Return [X, Y] of the center of cell containing provided text 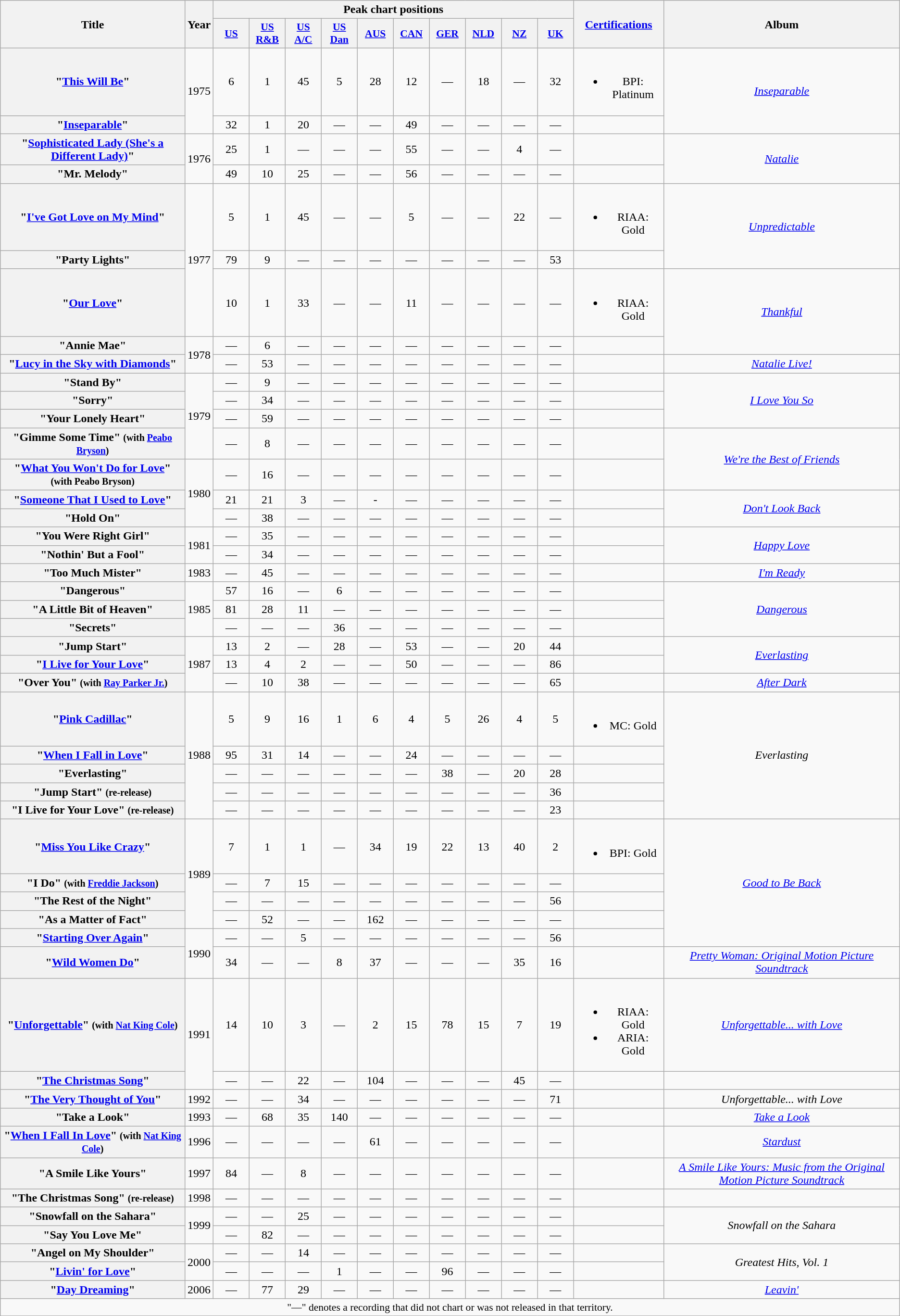
"Over You" (with Ray Parker Jr.) [93, 682]
"What You Won't Do for Love" (with Peabo Bryson) [93, 475]
US [232, 34]
"Wild Women Do" [93, 963]
140 [339, 1117]
81 [232, 609]
RIAA: GoldARIA: Gold [619, 1025]
1976 [199, 159]
Happy Love [782, 545]
"As a Matter of Fact" [93, 919]
"This Will Be" [93, 82]
Unpredictable [782, 226]
"I've Got Love on My Mind" [93, 217]
"Jump Start" [93, 646]
Natalie [782, 159]
1985 [199, 609]
2000 [199, 1262]
USR&B [267, 34]
"Jump Start" (re-release) [93, 792]
USDan [339, 34]
"Gimme Some Time" (with Peabo Bryson) [93, 443]
162 [375, 919]
78 [447, 1025]
1996 [199, 1141]
"I Live for Your Love" [93, 664]
"A Smile Like Yours" [93, 1173]
"Snowfall on the Sahara" [93, 1216]
"Unforgettable" (with Nat King Cole) [93, 1025]
"Sophisticated Lady (She's a Different Lady)" [93, 149]
GER [447, 34]
84 [232, 1173]
33 [303, 302]
"Dangerous" [93, 591]
1980 [199, 493]
1990 [199, 953]
Thankful [782, 312]
NLD [484, 34]
NZ [519, 34]
"Day Dreaming" [93, 1290]
26 [484, 718]
"Lucy in the Sky with Diamonds" [93, 363]
- [375, 500]
Inseparable [782, 91]
"Someone That I Used to Love" [93, 500]
Greatest Hits, Vol. 1 [782, 1262]
77 [267, 1290]
79 [232, 260]
"Inseparable" [93, 125]
1983 [199, 573]
96 [447, 1271]
55 [412, 149]
"Angel on My Shoulder" [93, 1253]
"Mr. Melody" [93, 174]
"Stand By" [93, 382]
"You Were Right Girl" [93, 536]
"Everlasting" [93, 774]
52 [267, 919]
"Livin' for Love" [93, 1271]
82 [267, 1235]
A Smile Like Yours: Music from the Original Motion Picture Soundtrack [782, 1173]
95 [232, 755]
"—" denotes a recording that did not chart or was not released in that territory. [450, 1307]
71 [556, 1099]
1991 [199, 1034]
Don't Look Back [782, 509]
68 [267, 1117]
44 [556, 646]
Good to Be Back [782, 883]
"I Do" (with Freddie Jackson) [93, 883]
"Secrets" [93, 627]
29 [303, 1290]
57 [232, 591]
1998 [199, 1198]
"When I Fall in Love" [93, 755]
1988 [199, 755]
"Say You Love Me" [93, 1235]
"Sorry" [93, 401]
Leavin' [782, 1290]
UK [556, 34]
1977 [199, 260]
12 [412, 82]
1992 [199, 1099]
Album [782, 24]
40 [519, 846]
CAN [412, 34]
24 [412, 755]
"Starting Over Again" [93, 938]
Title [93, 24]
65 [556, 682]
"Too Much Mister" [93, 573]
"The Christmas Song" (re-release) [93, 1198]
We're the Best of Friends [782, 459]
"Hold On" [93, 518]
BPI: Platinum [619, 82]
1993 [199, 1117]
"The Christmas Song" [93, 1080]
I Love You So [782, 401]
1978 [199, 354]
37 [375, 963]
Natalie Live! [782, 363]
"Pink Cadillac" [93, 718]
59 [267, 419]
"Take a Look" [93, 1117]
Take a Look [782, 1117]
"I Live for Your Love" (re-release) [93, 810]
31 [267, 755]
86 [556, 664]
Dangerous [782, 609]
Pretty Woman: Original Motion Picture Soundtrack [782, 963]
MC: Gold [619, 718]
"When I Fall In Love" (with Nat King Cole) [93, 1141]
Certifications [619, 24]
"A Little Bit of Heaven" [93, 609]
Peak chart positions [393, 10]
1979 [199, 416]
104 [375, 1080]
"The Rest of the Night" [93, 901]
"Miss You Like Crazy" [93, 846]
1989 [199, 874]
2006 [199, 1290]
18 [484, 82]
After Dark [782, 682]
"Party Lights" [93, 260]
"Your Lonely Heart" [93, 419]
1997 [199, 1173]
"The Very Thought of You" [93, 1099]
USA/C [303, 34]
1999 [199, 1226]
1981 [199, 545]
61 [375, 1141]
23 [556, 810]
Snowfall on the Sahara [782, 1226]
50 [412, 664]
"Annie Mae" [93, 345]
1987 [199, 664]
1975 [199, 91]
AUS [375, 34]
Stardust [782, 1141]
I'm Ready [782, 573]
Year [199, 24]
BPI: Gold [619, 846]
"Our Love" [93, 302]
"Nothin' But a Fool" [93, 554]
